Search for the cell housing the specified text and yield its [x, y] center coordinate. 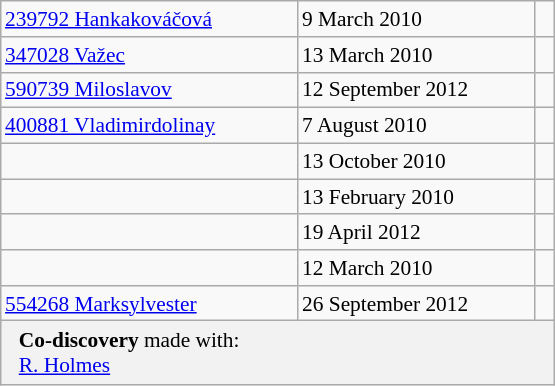
12 March 2010 [416, 268]
13 October 2010 [416, 161]
590739 Miloslavov [148, 90]
554268 Marksylvester [148, 303]
12 September 2012 [416, 90]
Co-discovery made with: R. Holmes [277, 353]
239792 Hankakováčová [148, 19]
7 August 2010 [416, 126]
19 April 2012 [416, 232]
9 March 2010 [416, 19]
26 September 2012 [416, 303]
347028 Važec [148, 55]
13 March 2010 [416, 55]
400881 Vladimirdolinay [148, 126]
13 February 2010 [416, 197]
